Provide the [x, y] coordinate of the cell's center where the given text is located.  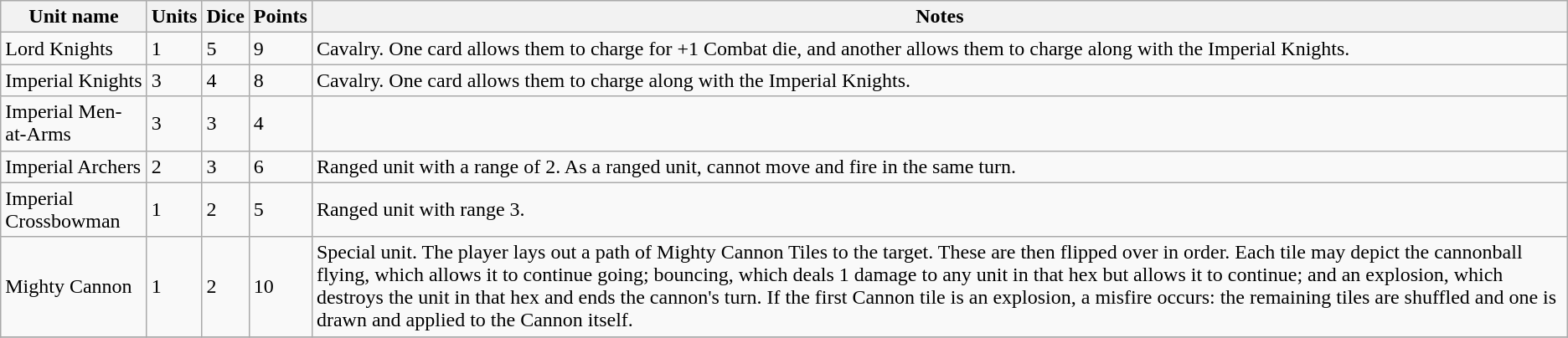
Mighty Cannon [74, 286]
10 [280, 286]
Ranged unit with range 3. [940, 209]
Units [174, 17]
Cavalry. One card allows them to charge for +1 Combat die, and another allows them to charge along with the Imperial Knights. [940, 49]
Lord Knights [74, 49]
Unit name [74, 17]
Dice [225, 17]
8 [280, 80]
Points [280, 17]
Imperial Archers [74, 166]
Ranged unit with a range of 2. As a ranged unit, cannot move and fire in the same turn. [940, 166]
Cavalry. One card allows them to charge along with the Imperial Knights. [940, 80]
Imperial Knights [74, 80]
6 [280, 166]
Imperial Men-at-Arms [74, 124]
Imperial Crossbowman [74, 209]
Notes [940, 17]
9 [280, 49]
